Determine the [X, Y] coordinate at the center of the cell enclosing the given text.  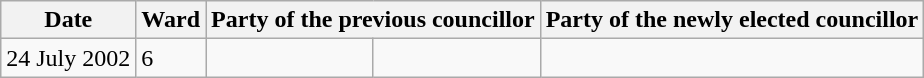
Party of the newly elected councillor [732, 20]
Ward [171, 20]
24 July 2002 [68, 58]
6 [171, 58]
Date [68, 20]
Party of the previous councillor [374, 20]
